Extract the [X, Y] coordinate from the center of the cell holding the provided text.  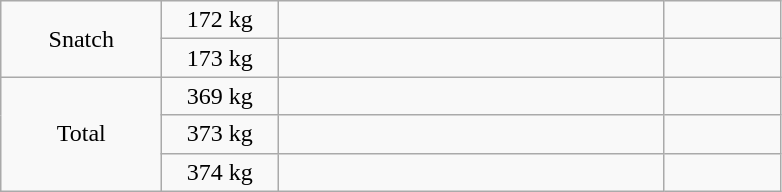
374 kg [220, 172]
173 kg [220, 58]
369 kg [220, 96]
172 kg [220, 20]
Snatch [82, 39]
373 kg [220, 134]
Total [82, 134]
